Capture the cell that displays the provided text and extract its [x, y] central coordinate. 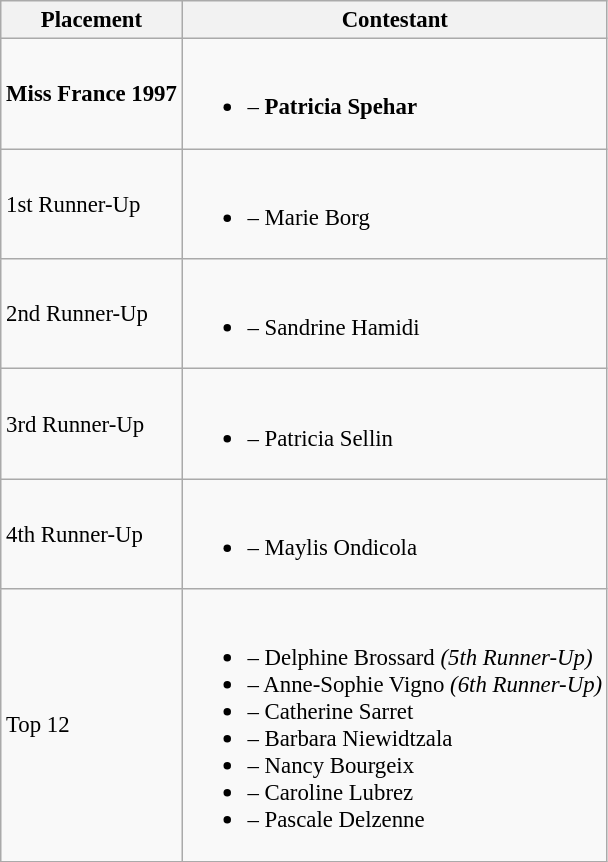
1st Runner-Up [92, 204]
Placement [92, 20]
– Patricia Spehar [394, 94]
Top 12 [92, 725]
4th Runner-Up [92, 534]
Miss France 1997 [92, 94]
– Maylis Ondicola [394, 534]
Contestant [394, 20]
– Marie Borg [394, 204]
3rd Runner-Up [92, 424]
– Patricia Sellin [394, 424]
2nd Runner-Up [92, 314]
– Sandrine Hamidi [394, 314]
